Detect which cell encompasses the target text, then output its (X, Y) center coordinate. 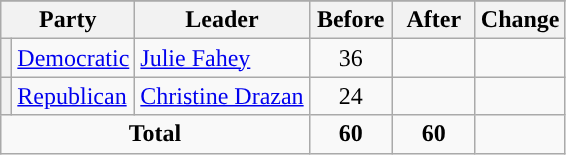
Julie Fahey (222, 58)
Before (350, 20)
24 (350, 96)
After (434, 20)
Party (68, 20)
Change (520, 20)
Democratic (74, 58)
36 (350, 58)
Leader (222, 20)
Republican (74, 96)
Christine Drazan (222, 96)
Total (155, 134)
